Provide the [X, Y] coordinate of the cell's center where the given text is located.  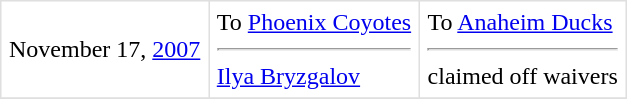
To Phoenix Coyotes Ilya Bryzgalov [314, 50]
November 17, 2007 [105, 50]
To Anaheim Ducks claimed off waivers [522, 50]
